Find where the given text appears and provide that cell's center as (X, Y) coordinate. 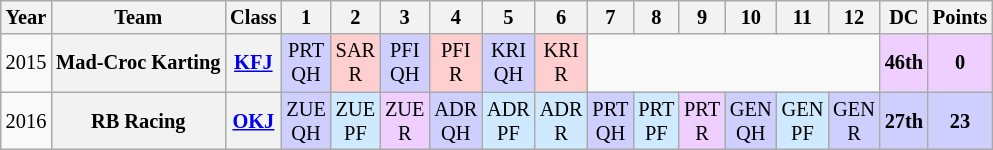
7 (611, 17)
23 (960, 121)
ADRR (562, 121)
KFJ (253, 63)
PRTR (702, 121)
KRIQH (508, 63)
11 (803, 17)
Team (138, 17)
6 (562, 17)
Mad-Croc Karting (138, 63)
ADRQH (456, 121)
9 (702, 17)
ADRPF (508, 121)
PRTPF (656, 121)
OKJ (253, 121)
SARR (356, 63)
27th (904, 121)
PFIQH (404, 63)
0 (960, 63)
ZUEQH (306, 121)
RB Racing (138, 121)
12 (854, 17)
46th (904, 63)
GENPF (803, 121)
Class (253, 17)
GENQH (751, 121)
GENR (854, 121)
2015 (26, 63)
4 (456, 17)
KRIR (562, 63)
ZUEPF (356, 121)
DC (904, 17)
PFIR (456, 63)
3 (404, 17)
8 (656, 17)
ZUER (404, 121)
10 (751, 17)
Year (26, 17)
5 (508, 17)
1 (306, 17)
Points (960, 17)
2 (356, 17)
2016 (26, 121)
